Extract the (X, Y) coordinate from the center of the cell holding the provided text.  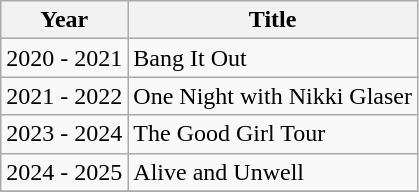
One Night with Nikki Glaser (273, 96)
2023 - 2024 (64, 134)
Alive and Unwell (273, 172)
2020 - 2021 (64, 58)
2024 - 2025 (64, 172)
Title (273, 20)
The Good Girl Tour (273, 134)
2021 - 2022 (64, 96)
Bang It Out (273, 58)
Year (64, 20)
